Return [X, Y] of the center of cell containing provided text 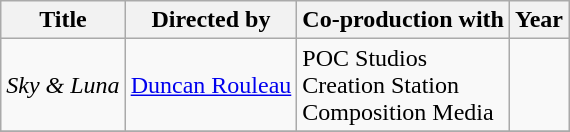
Year [538, 20]
Title [63, 20]
Duncan Rouleau [211, 85]
Sky & Luna [63, 85]
POC Studios Creation Station Composition Media [404, 85]
Co-production with [404, 20]
Directed by [211, 20]
